Detect which cell encompasses the target text, then output its [X, Y] center coordinate. 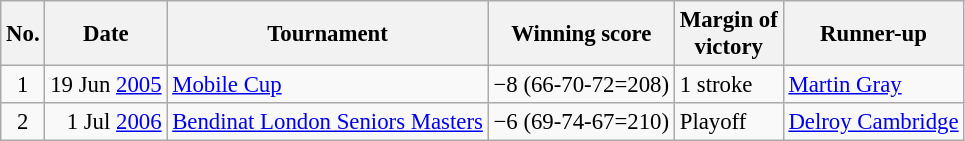
Winning score [581, 34]
Mobile Cup [328, 85]
19 Jun 2005 [106, 85]
No. [23, 34]
Martin Gray [874, 85]
2 [23, 122]
−8 (66-70-72=208) [581, 85]
1 Jul 2006 [106, 122]
1 stroke [728, 85]
Playoff [728, 122]
1 [23, 85]
Tournament [328, 34]
−6 (69-74-67=210) [581, 122]
Bendinat London Seniors Masters [328, 122]
Date [106, 34]
Runner-up [874, 34]
Margin ofvictory [728, 34]
Delroy Cambridge [874, 122]
